Extract the (x, y) coordinate from the center of the cell holding the provided text.  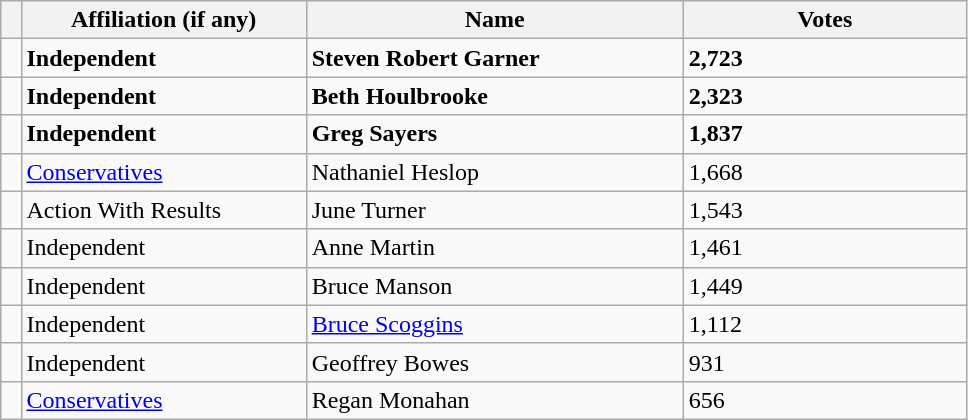
June Turner (494, 210)
656 (824, 400)
Regan Monahan (494, 400)
Steven Robert Garner (494, 58)
Action With Results (164, 210)
Affiliation (if any) (164, 20)
Anne Martin (494, 248)
Name (494, 20)
Greg Sayers (494, 134)
2,723 (824, 58)
Geoffrey Bowes (494, 362)
Votes (824, 20)
1,449 (824, 286)
2,323 (824, 96)
Bruce Manson (494, 286)
Beth Houlbrooke (494, 96)
1,543 (824, 210)
1,112 (824, 324)
1,461 (824, 248)
Nathaniel Heslop (494, 172)
1,668 (824, 172)
931 (824, 362)
1,837 (824, 134)
Bruce Scoggins (494, 324)
